Extract the (X, Y) coordinate from the center of the cell holding the provided text.  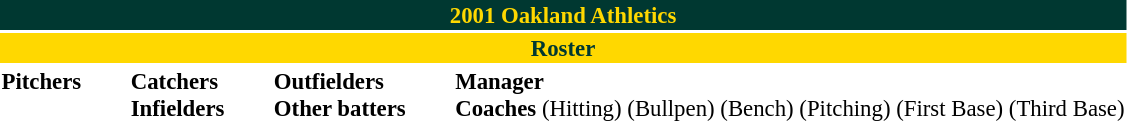
Roster (563, 48)
2001 Oakland Athletics (563, 15)
